Return [x, y] of the center of cell containing provided text 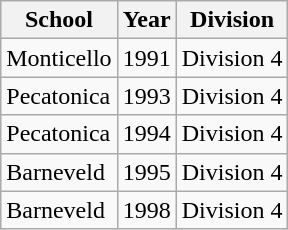
1995 [146, 172]
1994 [146, 134]
Year [146, 20]
Monticello [59, 58]
School [59, 20]
1993 [146, 96]
Division [232, 20]
1991 [146, 58]
1998 [146, 210]
